Pinpoint the cell where the given text exists, returning its (X, Y) midpoint coordinate. 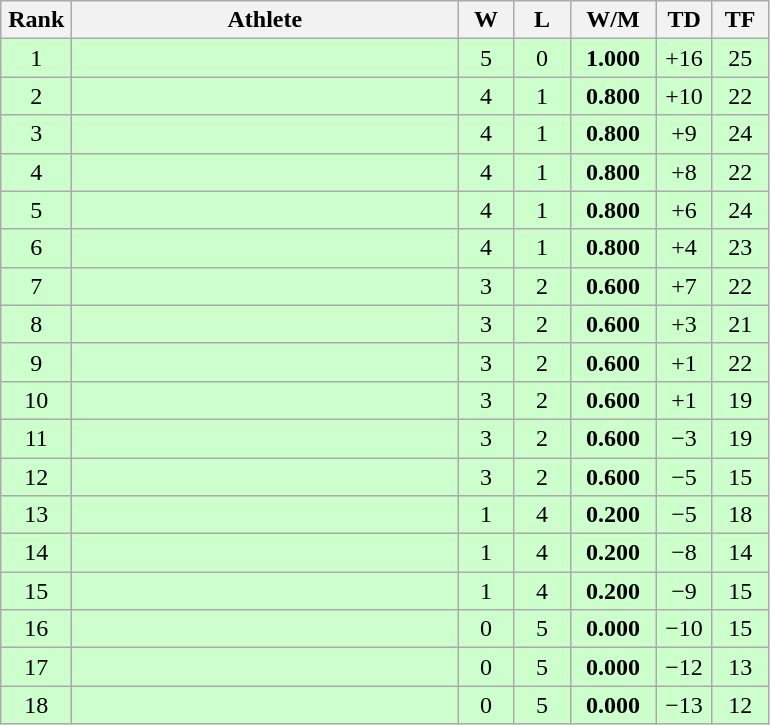
21 (740, 324)
+6 (684, 210)
+16 (684, 58)
+9 (684, 134)
−9 (684, 591)
TF (740, 20)
TD (684, 20)
23 (740, 248)
10 (36, 400)
Athlete (265, 20)
16 (36, 629)
6 (36, 248)
9 (36, 362)
25 (740, 58)
+3 (684, 324)
W/M (613, 20)
W (486, 20)
+8 (684, 172)
11 (36, 438)
8 (36, 324)
Rank (36, 20)
+10 (684, 96)
−3 (684, 438)
−13 (684, 705)
−10 (684, 629)
−12 (684, 667)
+7 (684, 286)
1.000 (613, 58)
L (542, 20)
+4 (684, 248)
17 (36, 667)
−8 (684, 553)
7 (36, 286)
